From the cell containing the given text, extract its center point as [X, Y] coordinate. 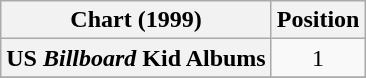
Chart (1999) [136, 20]
Position [318, 20]
US Billboard Kid Albums [136, 58]
1 [318, 58]
